Extract the [x, y] coordinate from the center of the cell holding the provided text.  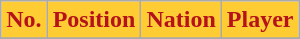
Position [94, 20]
Nation [181, 20]
Player [260, 20]
No. [24, 20]
